From the cell containing the given text, extract its center point as (x, y) coordinate. 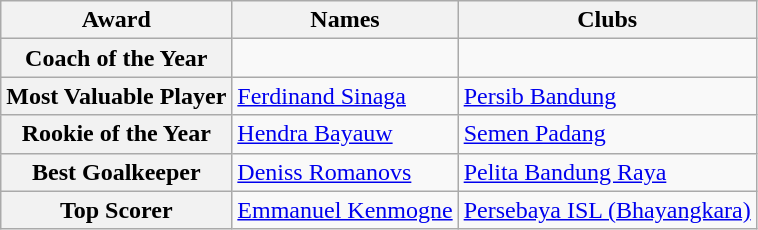
Rookie of the Year (116, 134)
Deniss Romanovs (345, 172)
Top Scorer (116, 210)
Hendra Bayauw (345, 134)
Persib Bandung (607, 96)
Award (116, 20)
Best Goalkeeper (116, 172)
Most Valuable Player (116, 96)
Semen Padang (607, 134)
Emmanuel Kenmogne (345, 210)
Ferdinand Sinaga (345, 96)
Coach of the Year (116, 58)
Names (345, 20)
Clubs (607, 20)
Persebaya ISL (Bhayangkara) (607, 210)
Pelita Bandung Raya (607, 172)
